Return [X, Y] of the center of cell containing provided text 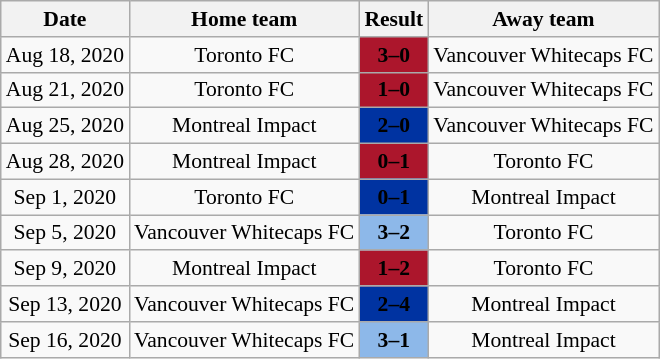
Away team [543, 19]
3–0 [394, 55]
Result [394, 19]
3–2 [394, 233]
2–4 [394, 304]
Sep 16, 2020 [65, 340]
Aug 21, 2020 [65, 90]
Aug 18, 2020 [65, 55]
Sep 9, 2020 [65, 269]
Aug 28, 2020 [65, 162]
1–2 [394, 269]
Sep 5, 2020 [65, 233]
Sep 1, 2020 [65, 197]
1–0 [394, 90]
2–0 [394, 126]
3–1 [394, 340]
Aug 25, 2020 [65, 126]
Sep 13, 2020 [65, 304]
Home team [244, 19]
Date [65, 19]
